Search for the cell housing the specified text and yield its [x, y] center coordinate. 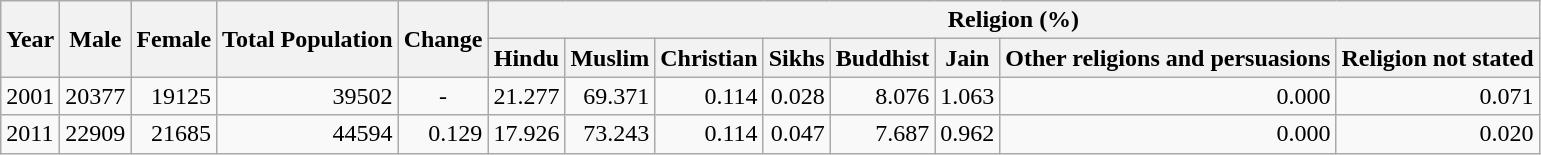
Total Population [308, 39]
19125 [174, 96]
22909 [96, 134]
Christian [709, 58]
Male [96, 39]
Sikhs [796, 58]
0.028 [796, 96]
0.962 [968, 134]
1.063 [968, 96]
Hindu [526, 58]
Jain [968, 58]
2001 [30, 96]
69.371 [610, 96]
7.687 [882, 134]
0.129 [443, 134]
73.243 [610, 134]
20377 [96, 96]
Religion not stated [1438, 58]
2011 [30, 134]
Other religions and persuasions [1168, 58]
0.047 [796, 134]
44594 [308, 134]
Religion (%) [1014, 20]
21.277 [526, 96]
Buddhist [882, 58]
0.020 [1438, 134]
Muslim [610, 58]
- [443, 96]
21685 [174, 134]
8.076 [882, 96]
Year [30, 39]
Change [443, 39]
39502 [308, 96]
Female [174, 39]
0.071 [1438, 96]
17.926 [526, 134]
